Identify which cell holds the provided text, then report its (X, Y) central coordinate. 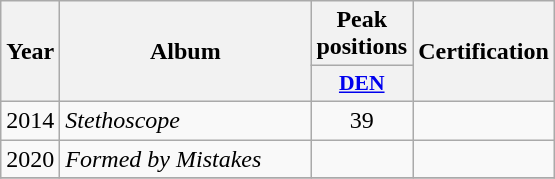
Formed by Mistakes (186, 159)
Stethoscope (186, 120)
Year (30, 52)
DEN (362, 84)
Album (186, 52)
2020 (30, 159)
Peak positions (362, 34)
Certification (484, 52)
39 (362, 120)
2014 (30, 120)
